Find where the given text appears and provide that cell's center as (X, Y) coordinate. 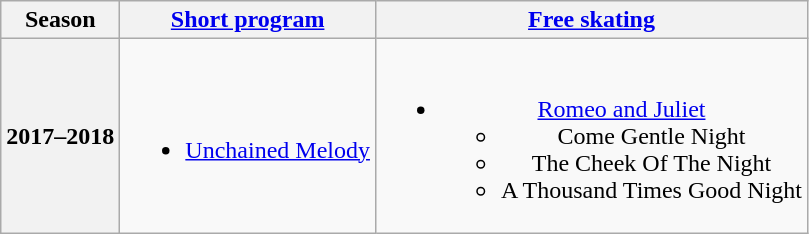
Short program (248, 20)
Free skating (591, 20)
Romeo and Juliet Come Gentle NightThe Cheek Of The NightA Thousand Times Good Night (591, 136)
Unchained Melody (248, 136)
2017–2018 (60, 136)
Season (60, 20)
